Identify which cell holds the provided text, then report its [x, y] central coordinate. 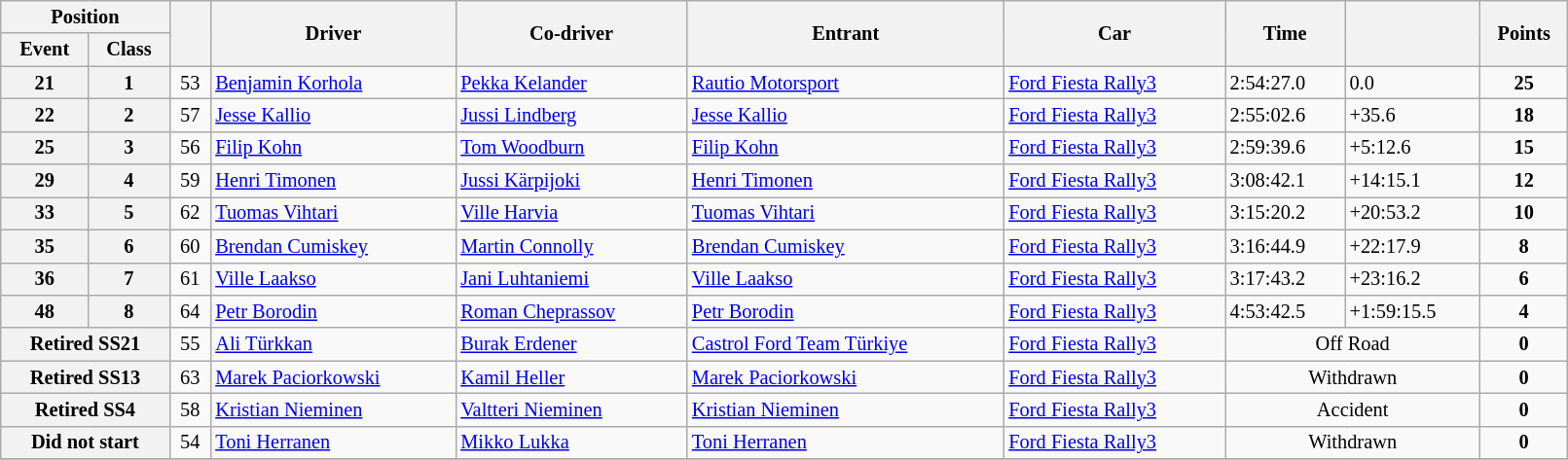
Burak Erdener [571, 344]
3:16:44.9 [1285, 246]
15 [1524, 148]
Retired SS21 [86, 344]
60 [190, 246]
+14:15.1 [1413, 181]
Castrol Ford Team Türkiye [845, 344]
22 [45, 115]
36 [45, 279]
2:54:27.0 [1285, 83]
Ali Türkkan [333, 344]
64 [190, 311]
54 [190, 442]
5 [128, 213]
1 [128, 83]
Points [1524, 33]
Car [1113, 33]
62 [190, 213]
Class [128, 50]
56 [190, 148]
18 [1524, 115]
Pekka Kelander [571, 83]
35 [45, 246]
+22:17.9 [1413, 246]
+5:12.6 [1413, 148]
29 [45, 181]
63 [190, 377]
0.0 [1413, 83]
Accident [1353, 409]
Off Road [1353, 344]
Jani Luhtaniemi [571, 279]
Martin Connolly [571, 246]
Event [45, 50]
55 [190, 344]
Retired SS4 [86, 409]
4:53:42.5 [1285, 311]
10 [1524, 213]
3 [128, 148]
12 [1524, 181]
Kamil Heller [571, 377]
Did not start [86, 442]
Driver [333, 33]
2 [128, 115]
Jussi Kärpijoki [571, 181]
21 [45, 83]
58 [190, 409]
57 [190, 115]
3:15:20.2 [1285, 213]
+20:53.2 [1413, 213]
61 [190, 279]
3:08:42.1 [1285, 181]
7 [128, 279]
53 [190, 83]
48 [45, 311]
Rautio Motorsport [845, 83]
Co-driver [571, 33]
Roman Cheprassov [571, 311]
Ville Harvia [571, 213]
Valtteri Nieminen [571, 409]
33 [45, 213]
2:55:02.6 [1285, 115]
+1:59:15.5 [1413, 311]
Benjamin Korhola [333, 83]
+35.6 [1413, 115]
Retired SS13 [86, 377]
Entrant [845, 33]
59 [190, 181]
Tom Woodburn [571, 148]
Jussi Lindberg [571, 115]
+23:16.2 [1413, 279]
3:17:43.2 [1285, 279]
Time [1285, 33]
Position [86, 17]
Mikko Lukka [571, 442]
2:59:39.6 [1285, 148]
